Pinpoint the cell where the given text exists, returning its [x, y] midpoint coordinate. 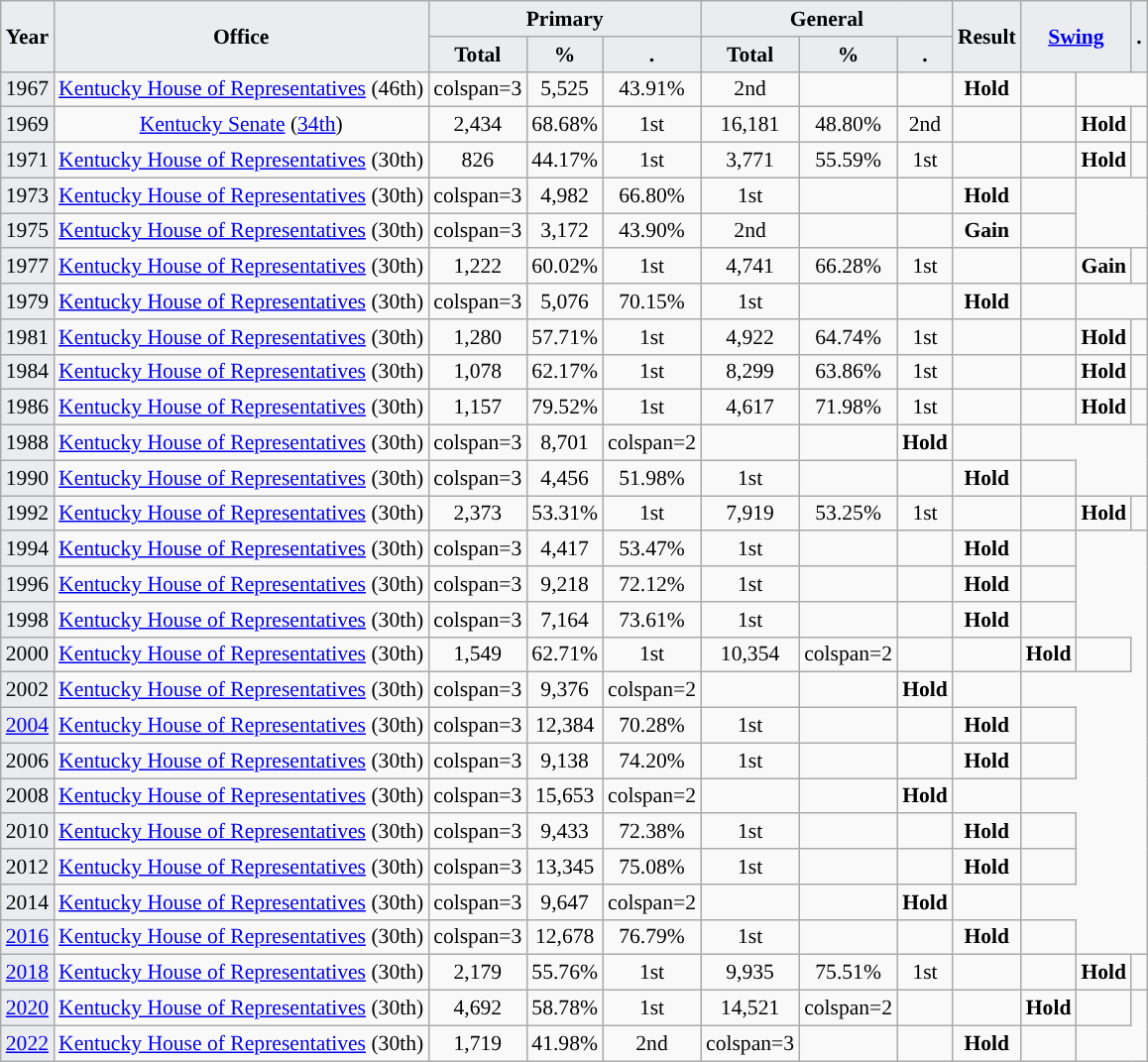
55.59% [849, 161]
Result [987, 36]
4,417 [565, 549]
43.91% [652, 89]
Kentucky Senate (34th) [241, 125]
2002 [28, 690]
2014 [28, 902]
14,521 [749, 1008]
71.98% [849, 408]
7,164 [565, 620]
2000 [28, 654]
55.76% [565, 973]
1,719 [478, 1043]
Primary [565, 19]
4,692 [478, 1008]
9,376 [565, 690]
8,299 [749, 372]
1967 [28, 89]
72.12% [652, 584]
Office [241, 36]
53.47% [652, 549]
General [827, 19]
2010 [28, 832]
2,373 [478, 514]
72.38% [652, 832]
70.28% [652, 726]
2006 [28, 761]
5,076 [565, 301]
79.52% [565, 408]
5,525 [565, 89]
1973 [28, 195]
1984 [28, 372]
7,919 [749, 514]
1977 [28, 267]
4,617 [749, 408]
64.74% [849, 337]
13,345 [565, 867]
2,179 [478, 973]
44.17% [565, 161]
58.78% [565, 1008]
76.79% [652, 937]
1971 [28, 161]
57.71% [565, 337]
1992 [28, 514]
9,138 [565, 761]
2012 [28, 867]
12,678 [565, 937]
1,078 [478, 372]
1998 [28, 620]
66.28% [849, 267]
2020 [28, 1008]
3,771 [749, 161]
4,982 [565, 195]
2022 [28, 1043]
16,181 [749, 125]
1,280 [478, 337]
1981 [28, 337]
8,701 [565, 443]
60.02% [565, 267]
9,218 [565, 584]
1994 [28, 549]
1975 [28, 231]
9,433 [565, 832]
74.20% [652, 761]
75.51% [849, 973]
12,384 [565, 726]
3,172 [565, 231]
70.15% [652, 301]
2,434 [478, 125]
48.80% [849, 125]
9,647 [565, 902]
41.98% [565, 1043]
43.90% [652, 231]
53.31% [565, 514]
Kentucky House of Representatives (46th) [241, 89]
73.61% [652, 620]
1,222 [478, 267]
66.80% [652, 195]
62.17% [565, 372]
4,741 [749, 267]
4,922 [749, 337]
2008 [28, 796]
1969 [28, 125]
Swing [1077, 36]
Year [28, 36]
2004 [28, 726]
1979 [28, 301]
2016 [28, 937]
1996 [28, 584]
1990 [28, 478]
1988 [28, 443]
10,354 [749, 654]
63.86% [849, 372]
1,549 [478, 654]
53.25% [849, 514]
15,653 [565, 796]
51.98% [652, 478]
62.71% [565, 654]
4,456 [565, 478]
826 [478, 161]
75.08% [652, 867]
2018 [28, 973]
68.68% [565, 125]
1986 [28, 408]
1,157 [478, 408]
9,935 [749, 973]
